Output the (X, Y) coordinate of the center of the cell containing the given text.  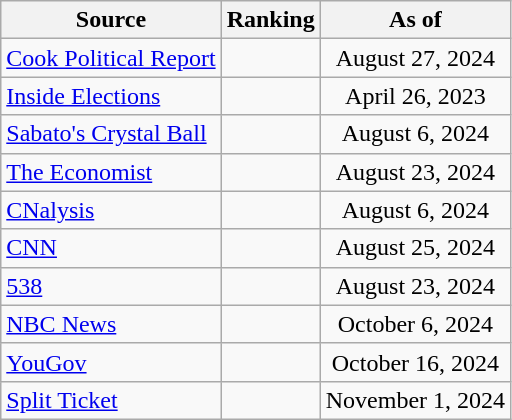
Ranking (270, 20)
October 16, 2024 (415, 362)
April 26, 2023 (415, 96)
CNalysis (111, 210)
As of (415, 20)
Inside Elections (111, 96)
NBC News (111, 324)
August 25, 2024 (415, 248)
Source (111, 20)
CNN (111, 248)
Sabato's Crystal Ball (111, 134)
October 6, 2024 (415, 324)
August 27, 2024 (415, 58)
November 1, 2024 (415, 400)
Split Ticket (111, 400)
The Economist (111, 172)
Cook Political Report (111, 58)
538 (111, 286)
YouGov (111, 362)
